Detect which cell encompasses the target text, then output its (X, Y) center coordinate. 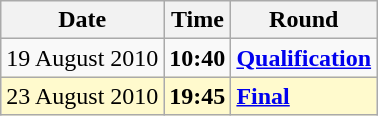
Time (198, 20)
19 August 2010 (82, 58)
Final (304, 96)
Qualification (304, 58)
10:40 (198, 58)
Round (304, 20)
23 August 2010 (82, 96)
Date (82, 20)
19:45 (198, 96)
